Output the [X, Y] coordinate of the center of the cell containing the given text.  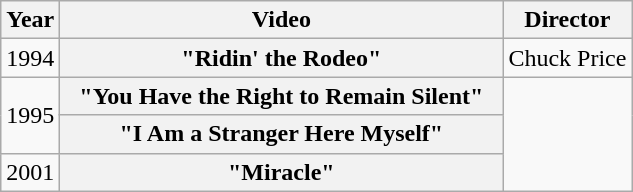
Director [568, 20]
"I Am a Stranger Here Myself" [282, 134]
2001 [30, 172]
Video [282, 20]
"Ridin' the Rodeo" [282, 58]
"Miracle" [282, 172]
Chuck Price [568, 58]
"You Have the Right to Remain Silent" [282, 96]
Year [30, 20]
1995 [30, 115]
1994 [30, 58]
